Pinpoint the cell where the given text exists, returning its [X, Y] midpoint coordinate. 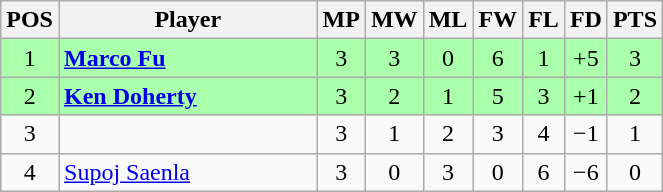
+1 [586, 96]
Supoj Saenla [188, 172]
ML [448, 20]
Ken Doherty [188, 96]
−6 [586, 172]
5 [498, 96]
FL [544, 20]
FD [586, 20]
POS [30, 20]
FW [498, 20]
+5 [586, 58]
MW [394, 20]
Marco Fu [188, 58]
MP [341, 20]
−1 [586, 134]
Player [188, 20]
PTS [634, 20]
